From the cell containing the given text, extract its center point as [x, y] coordinate. 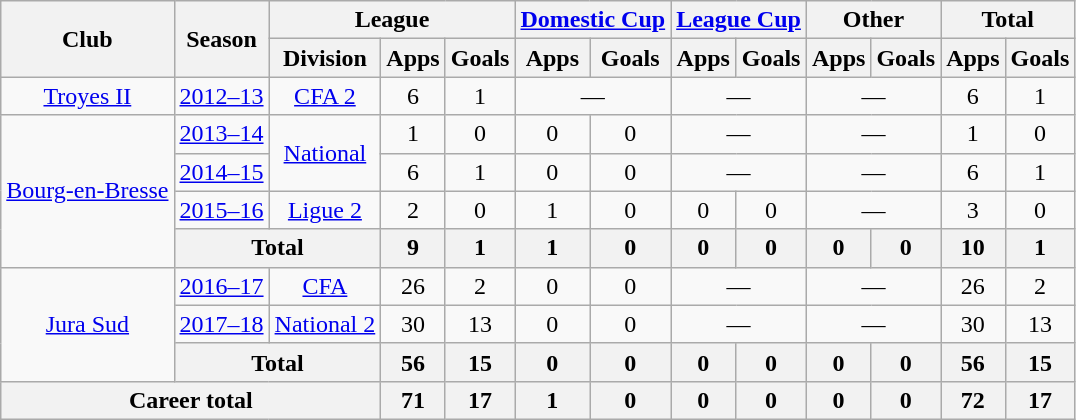
3 [973, 210]
Other [873, 20]
National [325, 153]
Season [222, 39]
2017–18 [222, 324]
CFA 2 [325, 96]
Division [325, 58]
Club [88, 39]
71 [413, 400]
Bourg-en-Bresse [88, 191]
Troyes II [88, 96]
League [392, 20]
Jura Sud [88, 324]
National 2 [325, 324]
2014–15 [222, 172]
Ligue 2 [325, 210]
2015–16 [222, 210]
2016–17 [222, 286]
Career total [191, 400]
72 [973, 400]
2012–13 [222, 96]
2013–14 [222, 134]
10 [973, 248]
CFA [325, 286]
9 [413, 248]
League Cup [739, 20]
Domestic Cup [593, 20]
